Detect which cell encompasses the target text, then output its (X, Y) center coordinate. 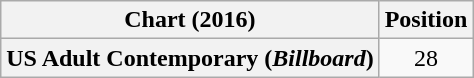
28 (426, 58)
Chart (2016) (190, 20)
US Adult Contemporary (Billboard) (190, 58)
Position (426, 20)
